Provide the (X, Y) coordinate of the cell's center where the given text is located.  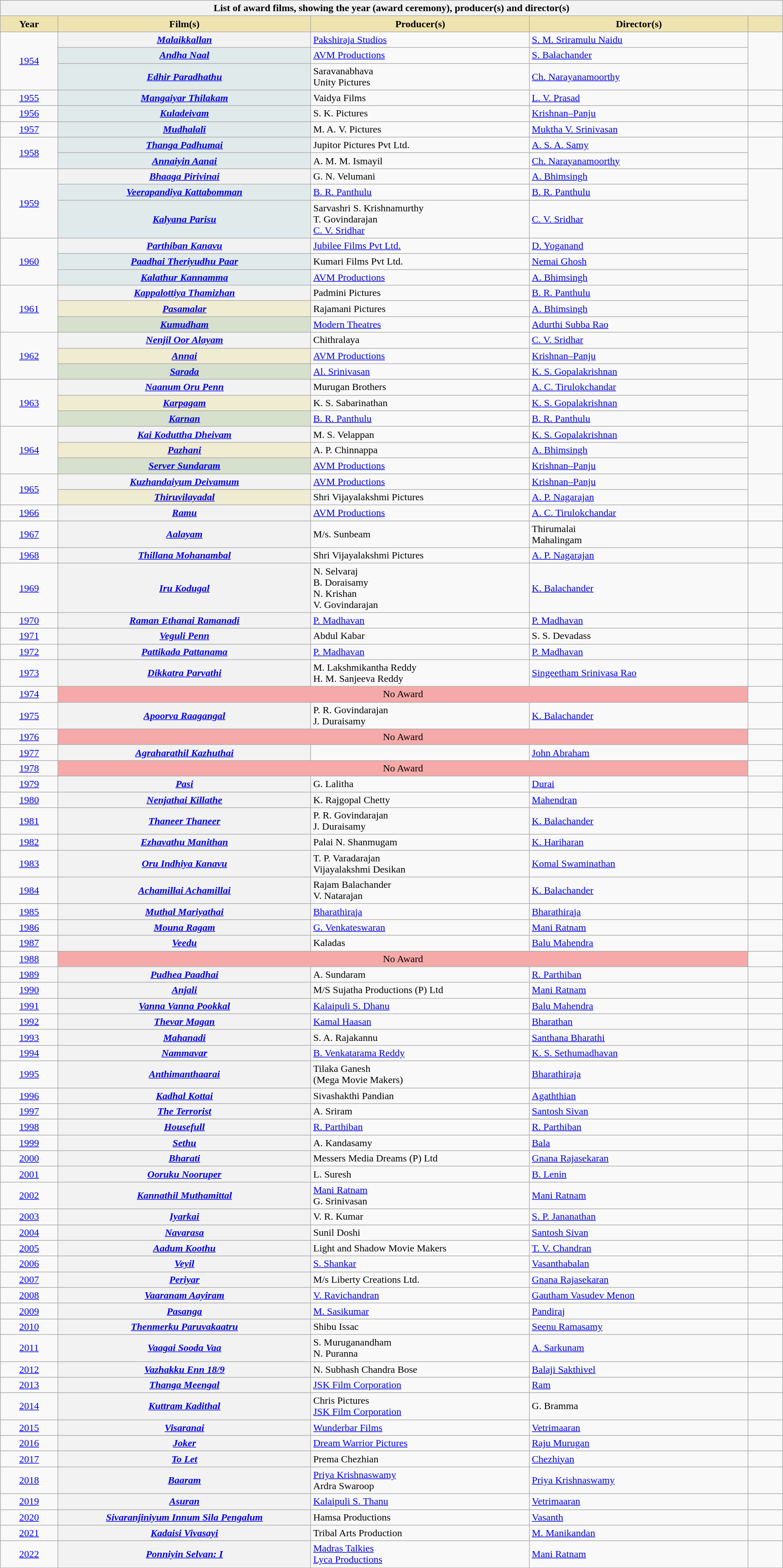
Rajamani Pictures (420, 309)
A. M. M. Ismayil (420, 161)
1990 (29, 990)
Gautham Vasudev Menon (638, 1295)
K. S. Sabarinathan (420, 403)
Komal Swaminathan (638, 863)
Al. Srinivasan (420, 371)
Muthal Mariyathai (184, 912)
Mahendran (638, 799)
Kalaipuli S. Dhanu (420, 1006)
1975 (29, 716)
2015 (29, 1428)
Kalyana Parisu (184, 219)
Kannathil Muthamittal (184, 1195)
1954 (29, 61)
2022 (29, 1554)
Sivaranjiniyum Innum Sila Pengalum (184, 1517)
Pattikada Pattanama (184, 652)
M. Manikandan (638, 1533)
Madras Talkies Lyca Productions (420, 1554)
2007 (29, 1279)
Thiruvilayadal (184, 497)
Apoorva Raagangal (184, 716)
Ponniyin Selvan: I (184, 1554)
A. Sarkunam (638, 1348)
Pakshiraja Studios (420, 40)
S. A. Rajakannu (420, 1037)
Kamal Haasan (420, 1022)
1981 (29, 821)
Asuran (184, 1502)
T. P. VaradarajanVijayalakshmi Desikan (420, 863)
1999 (29, 1143)
1956 (29, 114)
Pasamalar (184, 309)
Ooruku Nooruper (184, 1174)
A. Kandasamy (420, 1143)
1991 (29, 1006)
Naanum Oru Penn (184, 387)
2009 (29, 1311)
Ramu (184, 513)
L. Suresh (420, 1174)
Andha Naal (184, 55)
1974 (29, 694)
Producer(s) (420, 24)
Veedu (184, 943)
Santhana Bharathi (638, 1037)
2020 (29, 1517)
M/s. Sunbeam (420, 534)
Director(s) (638, 24)
Kaladas (420, 943)
Chithralaya (420, 340)
Padmini Pictures (420, 293)
1996 (29, 1096)
Thanga Padhumai (184, 145)
A. S. A. Samy (638, 145)
2001 (29, 1174)
A. Sundaram (420, 974)
Sethu (184, 1143)
Year (29, 24)
1970 (29, 620)
1982 (29, 842)
Annaiyin Aanai (184, 161)
Adurthi Subba Rao (638, 324)
Mani RatnamG. Srinivasan (420, 1195)
Tilaka Ganesh(Mega Movie Makers) (420, 1074)
2005 (29, 1248)
Mahanadi (184, 1037)
Joker (184, 1443)
Edhir Paradhathu (184, 77)
ThirumalaiMahalingam (638, 534)
1984 (29, 891)
1961 (29, 309)
Mangaiyar Thilakam (184, 98)
Karnan (184, 419)
M. Sasikumar (420, 1311)
Priya Krishnaswamy (638, 1480)
1959 (29, 203)
1986 (29, 927)
Muktha V. Srinivasan (638, 129)
Parthiban Kanavu (184, 246)
Wunderbar Films (420, 1428)
The Terrorist (184, 1112)
Aadum Koothu (184, 1248)
Kalaipuli S. Thanu (420, 1502)
1962 (29, 356)
Modern Theatres (420, 324)
Mudhalali (184, 129)
Pazhani (184, 450)
Kadaisi Vivasayi (184, 1533)
Pasi (184, 784)
To Let (184, 1459)
2012 (29, 1369)
1997 (29, 1112)
Dream Warrior Pictures (420, 1443)
SaravanabhavaUnity Pictures (420, 77)
Balaji Sakthivel (638, 1369)
Bhaaga Pirivinai (184, 176)
Bala (638, 1143)
Thanga Meengal (184, 1385)
2014 (29, 1407)
Singeetham Srinivasa Rao (638, 673)
Ezhavathu Manithan (184, 842)
Jupitor Pictures Pvt Ltd. (420, 145)
Rajam BalachanderV. Natarajan (420, 891)
2003 (29, 1217)
Light and Shadow Movie Makers (420, 1248)
Pandiraj (638, 1311)
S. P. Jananathan (638, 1217)
Thillana Mohanambal (184, 556)
Priya KrishnaswamyArdra Swaroop (420, 1480)
G. N. Velumani (420, 176)
V. Ravichandran (420, 1295)
Ram (638, 1385)
2008 (29, 1295)
Kuttram Kadithal (184, 1407)
1985 (29, 912)
1995 (29, 1074)
1989 (29, 974)
1992 (29, 1022)
2002 (29, 1195)
1978 (29, 768)
Navarasa (184, 1232)
Visaranai (184, 1428)
M. Lakshmikantha ReddyH. M. Sanjeeva Reddy (420, 673)
1965 (29, 490)
B. Venkatarama Reddy (420, 1053)
T. V. Chandran (638, 1248)
Nenjil Oor Alayam (184, 340)
Bharathan (638, 1022)
1971 (29, 636)
K. Hariharan (638, 842)
1966 (29, 513)
Agaththian (638, 1096)
Hamsa Productions (420, 1517)
Vasanthabalan (638, 1264)
1998 (29, 1127)
Sarada (184, 371)
S. M. Sriramulu Naidu (638, 40)
Nammavar (184, 1053)
M. A. V. Pictures (420, 129)
Pasanga (184, 1311)
Baaram (184, 1480)
Jubilee Films Pvt Ltd. (420, 246)
1957 (29, 129)
Chezhiyan (638, 1459)
Murugan Brothers (420, 387)
M. S. Velappan (420, 434)
Kadhal Kottai (184, 1096)
Abdul Kabar (420, 636)
Prema Chezhian (420, 1459)
Thevar Magan (184, 1022)
N. SelvarajB. DoraisamyN. KrishanV. Govindarajan (420, 588)
Veguli Penn (184, 636)
Dikkatra Parvathi (184, 673)
2018 (29, 1480)
Vaaranam Aayiram (184, 1295)
1977 (29, 752)
Sarvashri S. KrishnamurthyT. GovindarajanC. V. Sridhar (420, 219)
2021 (29, 1533)
Aalayam (184, 534)
1969 (29, 588)
2017 (29, 1459)
N. Subhash Chandra Bose (420, 1369)
1983 (29, 863)
2011 (29, 1348)
2013 (29, 1385)
Chris PicturesJSK Film Corporation (420, 1407)
M/S Sujatha Productions (P) Ltd (420, 990)
List of award films, showing the year (award ceremony), producer(s) and director(s) (391, 8)
Raman Ethanai Ramanadi (184, 620)
1980 (29, 799)
Housefull (184, 1127)
G. Bramma (638, 1407)
Vazhakku Enn 18/9 (184, 1369)
2019 (29, 1502)
Vasanth (638, 1517)
Kalathur Kannamma (184, 277)
Server Sundaram (184, 466)
1964 (29, 450)
Anjali (184, 990)
L. V. Prasad (638, 98)
JSK Film Corporation (420, 1385)
Mouna Ragam (184, 927)
Durai (638, 784)
Annai (184, 356)
1968 (29, 556)
Sunil Doshi (420, 1232)
1973 (29, 673)
A. Sriram (420, 1112)
2006 (29, 1264)
1993 (29, 1037)
Kappalottiya Thamizhan (184, 293)
G. Lalitha (420, 784)
K. S. Sethumadhavan (638, 1053)
B. Lenin (638, 1174)
Agraharathil Kazhuthai (184, 752)
Iru Kodugal (184, 588)
2016 (29, 1443)
1963 (29, 403)
1976 (29, 737)
G. Venkateswaran (420, 927)
2004 (29, 1232)
Malaikkallan (184, 40)
Raju Murugan (638, 1443)
Shibu Issac (420, 1327)
V. R. Kumar (420, 1217)
Bharati (184, 1159)
Kuzhandaiyum Deivamum (184, 482)
Film(s) (184, 24)
Tribal Arts Production (420, 1533)
2010 (29, 1327)
Kuladeivam (184, 114)
1979 (29, 784)
1994 (29, 1053)
Paadhai Theriyudhu Paar (184, 262)
Vaagai Sooda Vaa (184, 1348)
1967 (29, 534)
Messers Media Dreams (P) Ltd (420, 1159)
Veerapandiya Kattabomman (184, 192)
S. Balachander (638, 55)
Seenu Ramasamy (638, 1327)
S. MuruganandhamN. Puranna (420, 1348)
D. Yoganand (638, 246)
K. Rajgopal Chetty (420, 799)
Pudhea Paadhai (184, 974)
Nenjathai Killathe (184, 799)
Veyil (184, 1264)
2000 (29, 1159)
1958 (29, 153)
1955 (29, 98)
Vanna Vanna Pookkal (184, 1006)
John Abraham (638, 752)
Karpagam (184, 403)
Iyarkai (184, 1217)
1972 (29, 652)
Sivashakthi Pandian (420, 1096)
Thaneer Thaneer (184, 821)
Palai N. Shanmugam (420, 842)
S. Shankar (420, 1264)
Nemai Ghosh (638, 262)
Anthimanthaarai (184, 1074)
Achamillai Achamillai (184, 891)
Thenmerku Paruvakaatru (184, 1327)
Vaidya Films (420, 98)
A. P. Chinnappa (420, 450)
Oru Indhiya Kanavu (184, 863)
Periyar (184, 1279)
M/s Liberty Creations Ltd. (420, 1279)
Kumari Films Pvt Ltd. (420, 262)
1987 (29, 943)
S. S. Devadass (638, 636)
1960 (29, 262)
Kai Koduttha Dheivam (184, 434)
1988 (29, 959)
S. K. Pictures (420, 114)
Kumudham (184, 324)
